Return (x, y) of the center of cell containing provided text 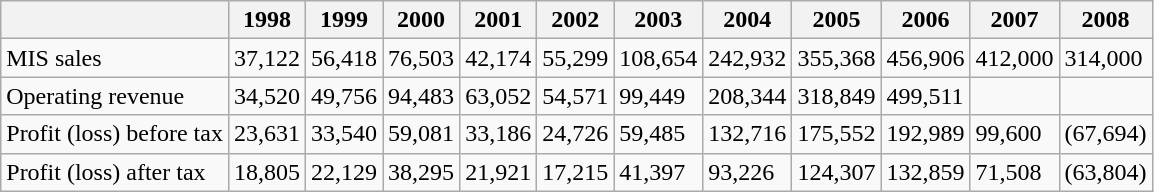
55,299 (576, 58)
71,508 (1014, 172)
18,805 (266, 172)
2002 (576, 20)
132,716 (748, 134)
355,368 (836, 58)
59,081 (422, 134)
76,503 (422, 58)
Operating revenue (115, 96)
33,540 (344, 134)
2003 (658, 20)
456,906 (926, 58)
54,571 (576, 96)
42,174 (498, 58)
99,600 (1014, 134)
(67,694) (1106, 134)
412,000 (1014, 58)
63,052 (498, 96)
314,000 (1106, 58)
2007 (1014, 20)
22,129 (344, 172)
2001 (498, 20)
93,226 (748, 172)
23,631 (266, 134)
1998 (266, 20)
2000 (422, 20)
2008 (1106, 20)
175,552 (836, 134)
41,397 (658, 172)
38,295 (422, 172)
MIS sales (115, 58)
2006 (926, 20)
94,483 (422, 96)
24,726 (576, 134)
21,921 (498, 172)
49,756 (344, 96)
56,418 (344, 58)
2005 (836, 20)
318,849 (836, 96)
192,989 (926, 134)
132,859 (926, 172)
17,215 (576, 172)
34,520 (266, 96)
33,186 (498, 134)
37,122 (266, 58)
108,654 (658, 58)
(63,804) (1106, 172)
124,307 (836, 172)
208,344 (748, 96)
Profit (loss) before tax (115, 134)
1999 (344, 20)
2004 (748, 20)
59,485 (658, 134)
499,511 (926, 96)
242,932 (748, 58)
Profit (loss) after tax (115, 172)
99,449 (658, 96)
